From the cell containing the given text, extract its center point as (X, Y) coordinate. 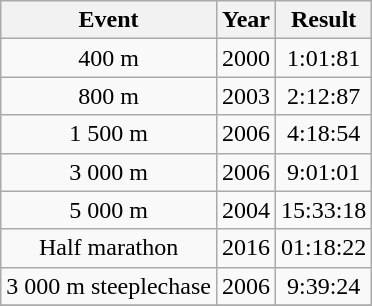
1 500 m (109, 134)
01:18:22 (323, 248)
Half marathon (109, 248)
2000 (246, 58)
Year (246, 20)
5 000 m (109, 210)
400 m (109, 58)
15:33:18 (323, 210)
2:12:87 (323, 96)
800 m (109, 96)
9:39:24 (323, 286)
1:01:81 (323, 58)
2016 (246, 248)
3 000 m (109, 172)
9:01:01 (323, 172)
2004 (246, 210)
Result (323, 20)
Event (109, 20)
3 000 m steeplechase (109, 286)
2003 (246, 96)
4:18:54 (323, 134)
